Identify which cell holds the provided text, then report its (X, Y) central coordinate. 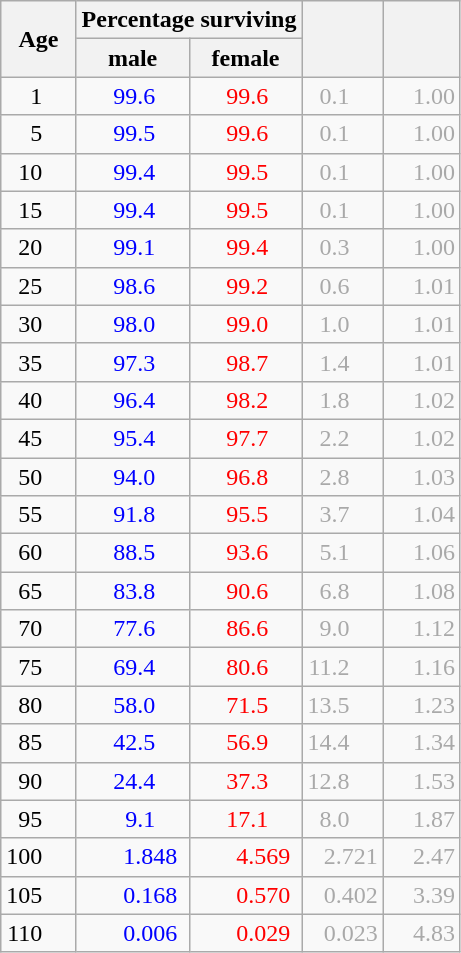
50 (38, 477)
99.1 (132, 248)
1.23 (422, 705)
20 (38, 248)
95.5 (246, 515)
35 (38, 362)
58.0 (132, 705)
9.0 (342, 629)
100 (38, 857)
5.1 (342, 553)
Age (38, 39)
96.8 (246, 477)
94.0 (132, 477)
99.0 (246, 324)
1.4 (342, 362)
98.0 (132, 324)
70 (38, 629)
95 (38, 819)
female (246, 58)
98.6 (132, 286)
1.53 (422, 781)
1.34 (422, 743)
8.0 (342, 819)
1.87 (422, 819)
77.6 (132, 629)
110 (38, 933)
37.3 (246, 781)
10 (38, 172)
99.2 (246, 286)
1.848 (132, 857)
97.7 (246, 438)
2.2 (342, 438)
93.6 (246, 553)
1.0 (342, 324)
0.168 (132, 895)
0.023 (342, 933)
97.3 (132, 362)
4.83 (422, 933)
91.8 (132, 515)
96.4 (132, 400)
55 (38, 515)
71.5 (246, 705)
2.8 (342, 477)
13.5 (342, 705)
1.06 (422, 553)
0.570 (246, 895)
17.1 (246, 819)
25 (38, 286)
80 (38, 705)
1.08 (422, 591)
98.2 (246, 400)
2.721 (342, 857)
5 (38, 134)
0.402 (342, 895)
65 (38, 591)
1.16 (422, 667)
45 (38, 438)
90 (38, 781)
Percentage surviving (189, 20)
0.006 (132, 933)
24.4 (132, 781)
1.12 (422, 629)
95.4 (132, 438)
1.04 (422, 515)
14.4 (342, 743)
0.029 (246, 933)
60 (38, 553)
male (132, 58)
1 (38, 96)
85 (38, 743)
11.2 (342, 667)
56.9 (246, 743)
42.5 (132, 743)
3.39 (422, 895)
80.6 (246, 667)
90.6 (246, 591)
88.5 (132, 553)
30 (38, 324)
75 (38, 667)
40 (38, 400)
4.569 (246, 857)
83.8 (132, 591)
9.1 (132, 819)
12.8 (342, 781)
1.03 (422, 477)
0.6 (342, 286)
86.6 (246, 629)
69.4 (132, 667)
2.47 (422, 857)
1.8 (342, 400)
3.7 (342, 515)
105 (38, 895)
15 (38, 210)
0.3 (342, 248)
6.8 (342, 591)
98.7 (246, 362)
